Extract the (X, Y) coordinate from the center of the cell holding the provided text.  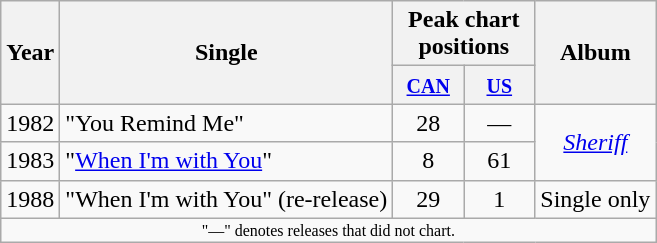
8 (428, 161)
CAN (428, 85)
29 (428, 199)
28 (428, 123)
Peak chart positions (464, 34)
Single only (596, 199)
1982 (30, 123)
Album (596, 52)
Single (226, 52)
61 (500, 161)
"When I'm with You" (re-release) (226, 199)
Sheriff (596, 142)
US (500, 85)
1988 (30, 199)
"When I'm with You" (226, 161)
— (500, 123)
1 (500, 199)
"—" denotes releases that did not chart. (328, 230)
Year (30, 52)
"You Remind Me" (226, 123)
1983 (30, 161)
